Search for the cell housing the specified text and yield its [X, Y] center coordinate. 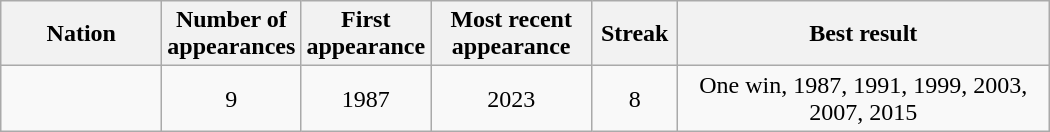
Most recent appearance [512, 34]
2023 [512, 98]
Best result [864, 34]
1987 [366, 98]
9 [232, 98]
Nation [82, 34]
Streak [635, 34]
Number of appearances [232, 34]
First appearance [366, 34]
8 [635, 98]
One win, 1987, 1991, 1999, 2003, 2007, 2015 [864, 98]
